Extract the (x, y) coordinate from the center of the cell holding the provided text.  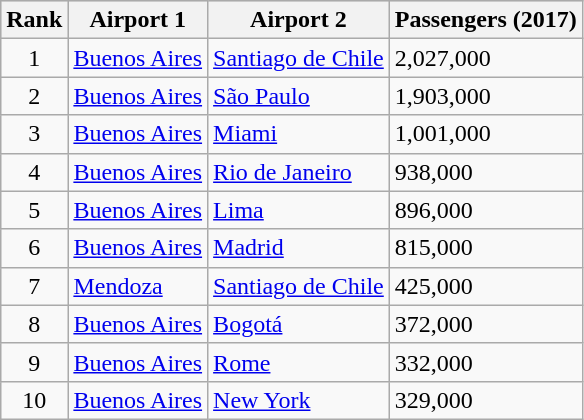
3 (34, 134)
5 (34, 210)
815,000 (486, 248)
Rome (299, 362)
2,027,000 (486, 58)
6 (34, 248)
New York (299, 400)
Airport 1 (138, 20)
329,000 (486, 400)
332,000 (486, 362)
Mendoza (138, 286)
372,000 (486, 324)
Madrid (299, 248)
São Paulo (299, 96)
2 (34, 96)
896,000 (486, 210)
Rank (34, 20)
9 (34, 362)
7 (34, 286)
938,000 (486, 172)
8 (34, 324)
1 (34, 58)
Bogotá (299, 324)
Lima (299, 210)
1,001,000 (486, 134)
425,000 (486, 286)
Rio de Janeiro (299, 172)
Miami (299, 134)
1,903,000 (486, 96)
10 (34, 400)
Passengers (2017) (486, 20)
Airport 2 (299, 20)
4 (34, 172)
